Capture the cell that displays the provided text and extract its (x, y) central coordinate. 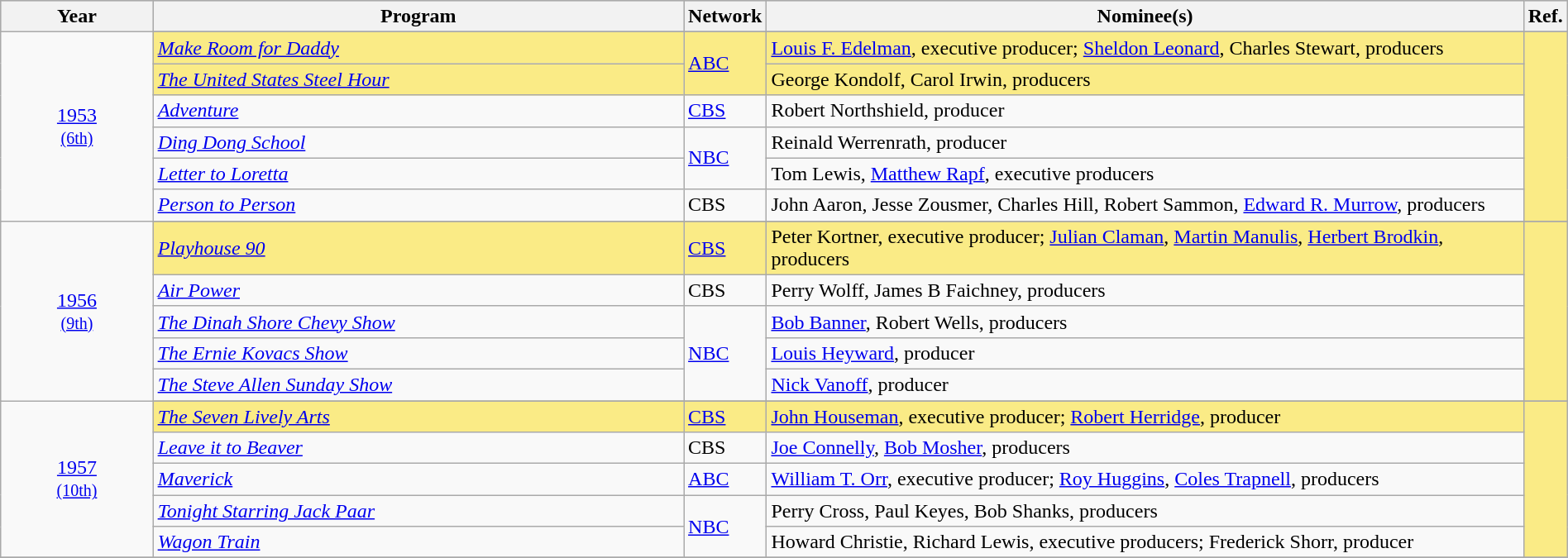
Ding Dong School (418, 142)
Year (77, 17)
The Steve Allen Sunday Show (418, 384)
The Ernie Kovacs Show (418, 353)
Howard Christie, Richard Lewis, executive producers; Frederick Shorr, producer (1145, 542)
The United States Steel Hour (418, 79)
Letter to Loretta (418, 174)
Tom Lewis, Matthew Rapf, executive producers (1145, 174)
John Houseman, executive producer; Robert Herridge, producer (1145, 416)
Louis Heyward, producer (1145, 353)
1956 (9th) (77, 311)
Joe Connelly, Bob Mosher, producers (1145, 448)
The Dinah Shore Chevy Show (418, 322)
William T. Orr, executive producer; Roy Huggins, Coles Trapnell, producers (1145, 479)
Reinald Werrenrath, producer (1145, 142)
Adventure (418, 111)
Nominee(s) (1145, 17)
Robert Northshield, producer (1145, 111)
Make Room for Daddy (418, 48)
Air Power (418, 290)
1957(10th) (77, 479)
Wagon Train (418, 542)
Tonight Starring Jack Paar (418, 511)
Person to Person (418, 205)
Maverick (418, 479)
Nick Vanoff, producer (1145, 384)
The Seven Lively Arts (418, 416)
George Kondolf, Carol Irwin, producers (1145, 79)
Bob Banner, Robert Wells, producers (1145, 322)
Ref. (1545, 17)
Perry Wolff, James B Faichney, producers (1145, 290)
Program (418, 17)
Leave it to Beaver (418, 448)
John Aaron, Jesse Zousmer, Charles Hill, Robert Sammon, Edward R. Murrow, producers (1145, 205)
Playhouse 90 (418, 248)
Louis F. Edelman, executive producer; Sheldon Leonard, Charles Stewart, producers (1145, 48)
Network (725, 17)
1953(6th) (77, 126)
Perry Cross, Paul Keyes, Bob Shanks, producers (1145, 511)
Peter Kortner, executive producer; Julian Claman, Martin Manulis, Herbert Brodkin, producers (1145, 248)
